Determine the [x, y] coordinate at the center of the cell enclosing the given text.  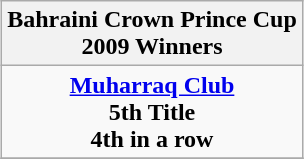
Muharraq Club5th Title 4th in a row [152, 112]
Bahraini Crown Prince Cup 2009 Winners [152, 34]
